Return [X, Y] of the center of cell containing provided text 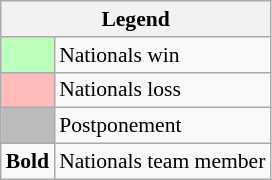
Bold [28, 162]
Nationals team member [162, 162]
Nationals loss [162, 90]
Legend [136, 19]
Postponement [162, 126]
Nationals win [162, 55]
